Return the [x, y] coordinate for the center point of the cell that contains the specified text.  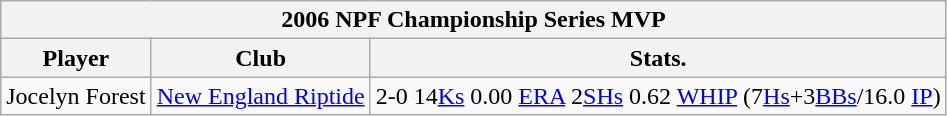
Club [260, 58]
New England Riptide [260, 96]
Stats. [658, 58]
2006 NPF Championship Series MVP [474, 20]
Jocelyn Forest [76, 96]
Player [76, 58]
2-0 14Ks 0.00 ERA 2SHs 0.62 WHIP (7Hs+3BBs/16.0 IP) [658, 96]
